Search for the cell housing the specified text and yield its [X, Y] center coordinate. 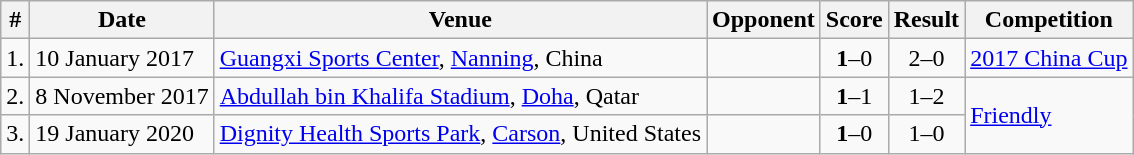
8 November 2017 [122, 96]
Friendly [1049, 115]
Abdullah bin Khalifa Stadium, Doha, Qatar [460, 96]
2. [16, 96]
Guangxi Sports Center, Nanning, China [460, 58]
Opponent [764, 20]
2–0 [926, 58]
19 January 2020 [122, 134]
Competition [1049, 20]
Score [854, 20]
Venue [460, 20]
1–2 [926, 96]
# [16, 20]
10 January 2017 [122, 58]
Result [926, 20]
1–1 [854, 96]
Dignity Health Sports Park, Carson, United States [460, 134]
2017 China Cup [1049, 58]
1. [16, 58]
Date [122, 20]
3. [16, 134]
